Return the (X, Y) coordinate for the center point of the cell that contains the specified text.  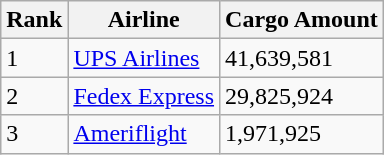
Rank (34, 20)
41,639,581 (302, 58)
29,825,924 (302, 96)
1 (34, 58)
Cargo Amount (302, 20)
Airline (144, 20)
3 (34, 134)
Fedex Express (144, 96)
UPS Airlines (144, 58)
2 (34, 96)
1,971,925 (302, 134)
Ameriflight (144, 134)
